Identify which cell holds the provided text, then report its [X, Y] central coordinate. 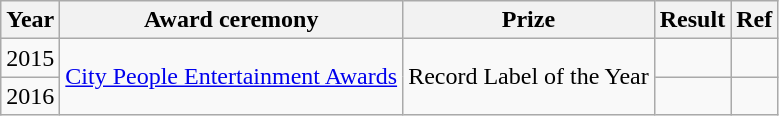
Ref [754, 20]
Result [692, 20]
Year [30, 20]
Award ceremony [232, 20]
City People Entertainment Awards [232, 77]
Prize [529, 20]
Record Label of the Year [529, 77]
2016 [30, 96]
2015 [30, 58]
